Locate the cell with the specified text and output its [x, y] center coordinate. 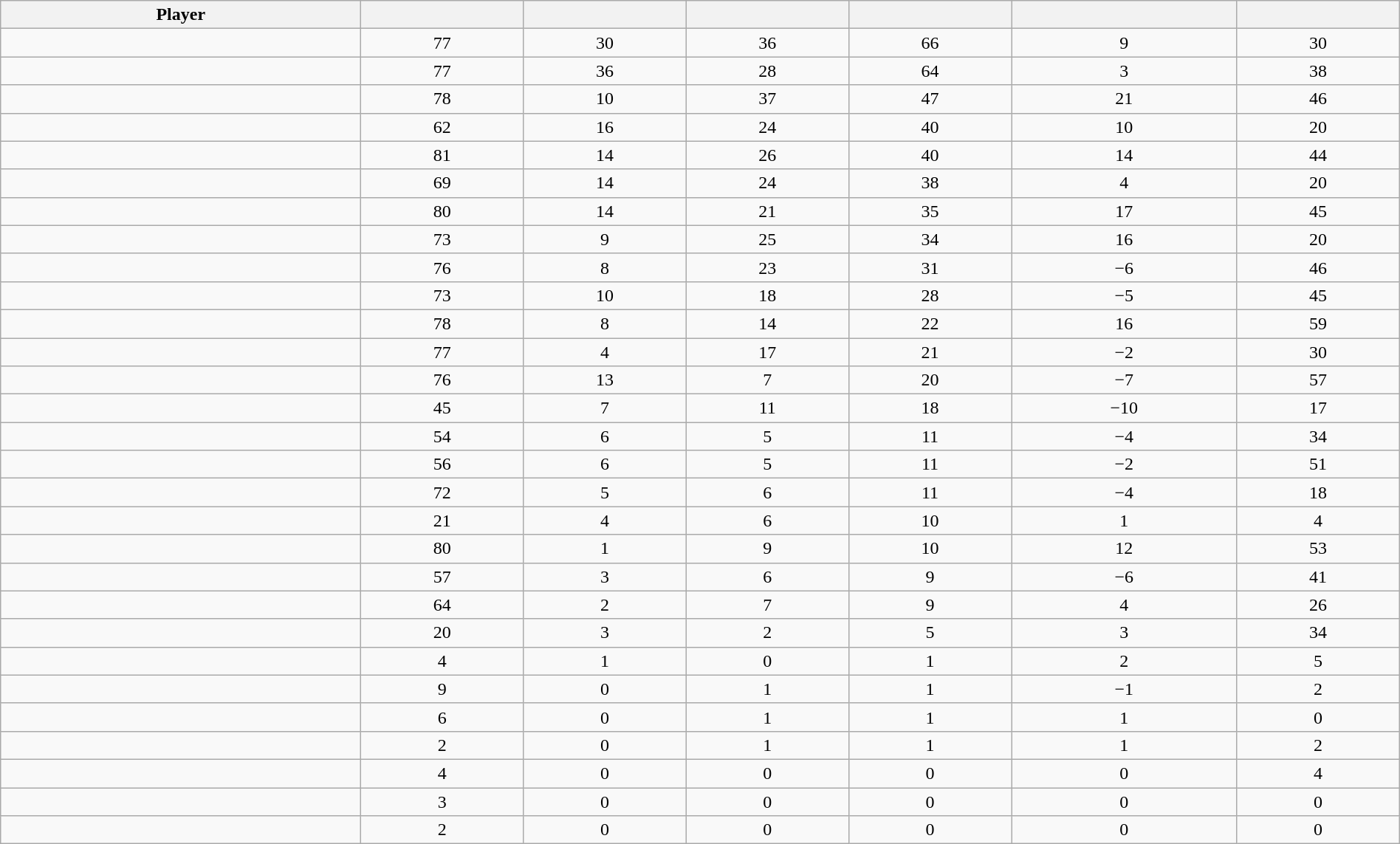
62 [442, 127]
37 [767, 99]
69 [442, 183]
13 [605, 380]
25 [767, 239]
81 [442, 155]
66 [930, 43]
−10 [1124, 408]
56 [442, 464]
53 [1318, 549]
12 [1124, 549]
22 [930, 323]
31 [930, 267]
−1 [1124, 689]
44 [1318, 155]
23 [767, 267]
Player [181, 15]
54 [442, 436]
51 [1318, 464]
59 [1318, 323]
41 [1318, 577]
−5 [1124, 295]
72 [442, 493]
35 [930, 211]
−7 [1124, 380]
47 [930, 99]
